Scan for the cell matching the given text and deliver its (X, Y) coordinate at center. 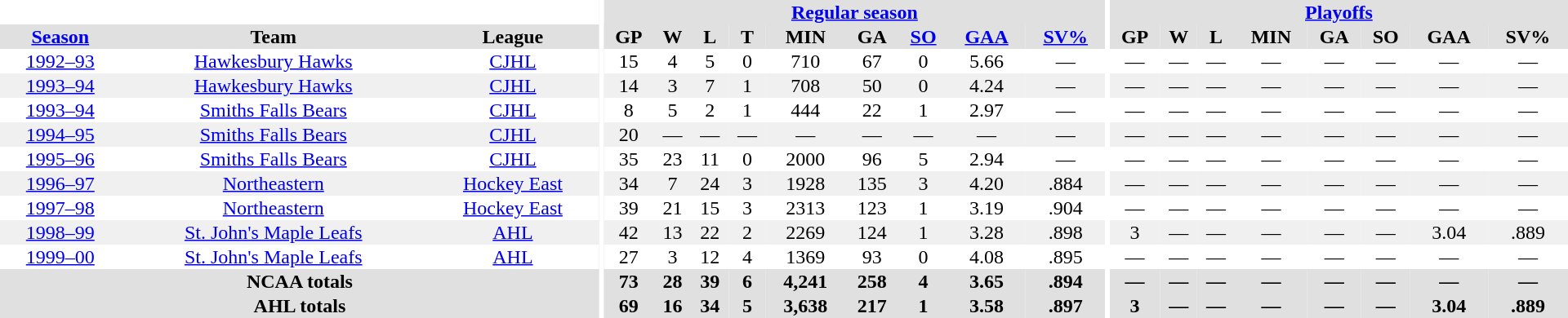
3.65 (987, 281)
123 (872, 208)
Team (274, 37)
4,241 (805, 281)
1999–00 (60, 257)
League (513, 37)
1995–96 (60, 159)
12 (710, 257)
8 (629, 110)
2269 (805, 232)
96 (872, 159)
.904 (1066, 208)
T (747, 37)
4.08 (987, 257)
14 (629, 86)
217 (872, 306)
1369 (805, 257)
11 (710, 159)
.897 (1066, 306)
42 (629, 232)
73 (629, 281)
.898 (1066, 232)
2313 (805, 208)
NCAA totals (300, 281)
1992–93 (60, 61)
27 (629, 257)
4.20 (987, 183)
50 (872, 86)
.884 (1066, 183)
2000 (805, 159)
135 (872, 183)
5.66 (987, 61)
.894 (1066, 281)
.895 (1066, 257)
2.94 (987, 159)
258 (872, 281)
69 (629, 306)
1996–97 (60, 183)
35 (629, 159)
3,638 (805, 306)
1997–98 (60, 208)
3.28 (987, 232)
93 (872, 257)
3.19 (987, 208)
20 (629, 135)
1994–95 (60, 135)
24 (710, 183)
67 (872, 61)
16 (673, 306)
1928 (805, 183)
2.97 (987, 110)
21 (673, 208)
710 (805, 61)
28 (673, 281)
13 (673, 232)
AHL totals (300, 306)
Regular season (854, 12)
3.58 (987, 306)
23 (673, 159)
Season (60, 37)
1998–99 (60, 232)
4.24 (987, 86)
708 (805, 86)
6 (747, 281)
Playoffs (1339, 12)
124 (872, 232)
444 (805, 110)
